Scan for the cell matching the given text and deliver its [X, Y] coordinate at center. 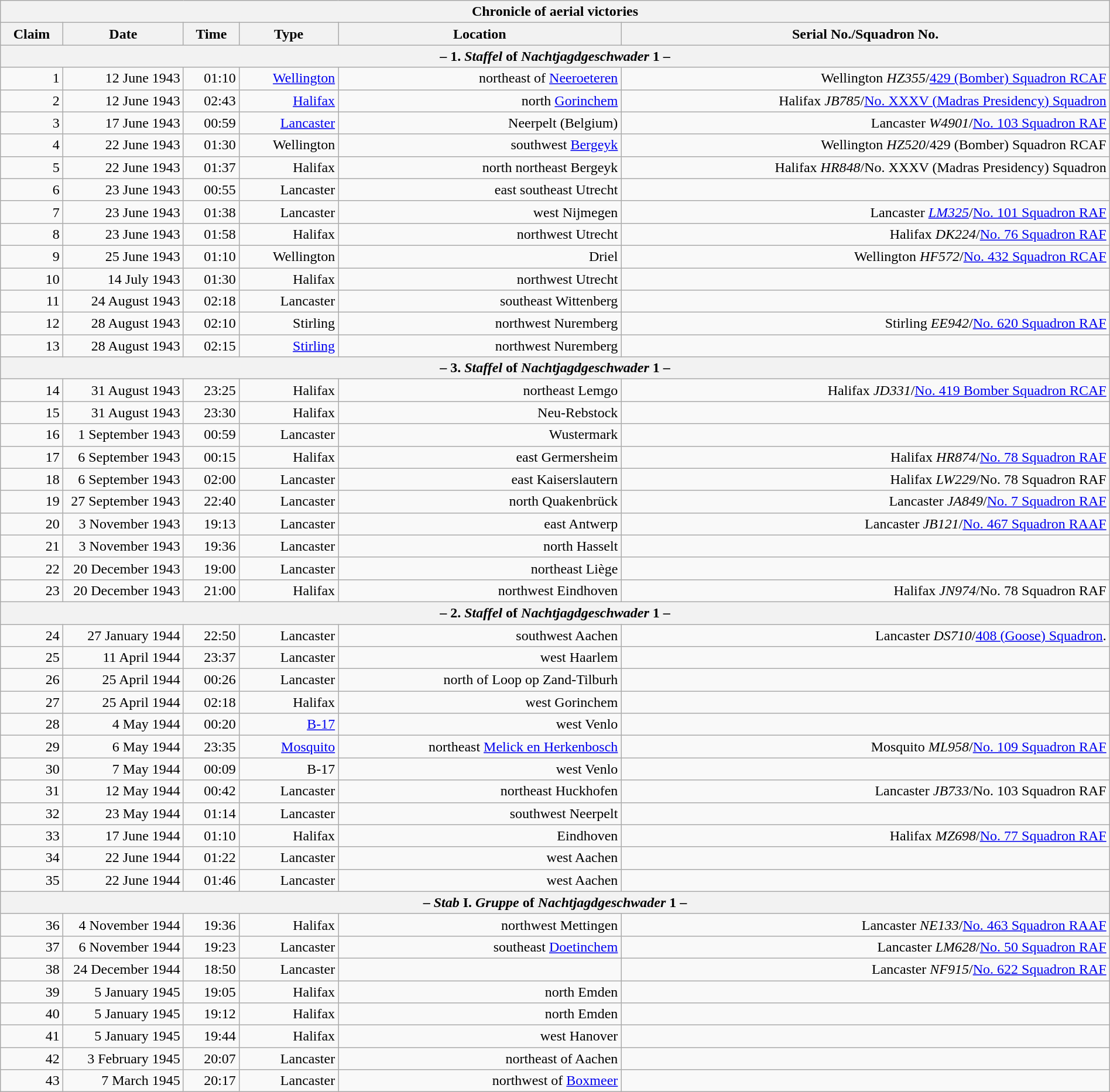
6 [32, 190]
14 July 1943 [123, 279]
7 March 1945 [123, 1081]
23:30 [211, 413]
29 [32, 747]
Serial No./Squadron No. [865, 34]
Wellington HZ520/429 (Bomber) Squadron RCAF [865, 145]
west Haarlem [480, 658]
northeast of Neeroeteren [480, 78]
10 [32, 279]
Stirling EE942/No. 620 Squadron RAF [865, 324]
14 [32, 390]
12 May 1944 [123, 791]
northeast of Aachen [480, 1059]
northeast Huckhofen [480, 791]
23:37 [211, 658]
Wellington HF572/No. 432 Squadron RCAF [865, 256]
east southeast Utrecht [480, 190]
23:25 [211, 390]
east Kaiserslautern [480, 479]
22:40 [211, 502]
19:05 [211, 992]
27 January 1944 [123, 635]
16 [32, 435]
11 [32, 301]
33 [32, 836]
Halifax HR874/No. 78 Squadron RAF [865, 457]
00:15 [211, 457]
Halifax JB785/No. XXXV (Madras Presidency) Squadron [865, 101]
24 [32, 635]
37 [32, 947]
Date [123, 34]
6 November 1944 [123, 947]
24 December 1944 [123, 969]
southwest Bergeyk [480, 145]
Lancaster JA849/No. 7 Squadron RAF [865, 502]
1 [32, 78]
36 [32, 925]
02:43 [211, 101]
21 [32, 546]
20 [32, 524]
22 [32, 568]
23:35 [211, 747]
27 September 1943 [123, 502]
Time [211, 34]
north Quakenbrück [480, 502]
27 [32, 702]
southeast Wittenberg [480, 301]
Claim [32, 34]
– Stab I. Gruppe of Nachtjagdgeschwader 1 – [555, 902]
20:07 [211, 1059]
Lancaster NF915/No. 622 Squadron RAF [865, 969]
– 2. Staffel of Nachtjagdgeschwader 1 – [555, 613]
southwest Aachen [480, 635]
north of Loop op Zand-Tilburh [480, 680]
Halifax LW229/No. 78 Squadron RAF [865, 479]
23 May 1944 [123, 813]
25 [32, 658]
Lancaster JB733/No. 103 Squadron RAF [865, 791]
42 [32, 1059]
19:00 [211, 568]
02:10 [211, 324]
00:20 [211, 724]
southwest Neerpelt [480, 813]
4 November 1944 [123, 925]
Eindhoven [480, 836]
35 [32, 880]
southeast Doetinchem [480, 947]
northwest Mettingen [480, 925]
00:26 [211, 680]
Lancaster LM628/No. 50 Squadron RAF [865, 947]
Halifax JD331/No. 419 Bomber Squadron RCAF [865, 390]
21:00 [211, 590]
20:17 [211, 1081]
Chronicle of aerial victories [555, 12]
13 [32, 346]
Mosquito ML958/No. 109 Squadron RAF [865, 747]
11 April 1944 [123, 658]
40 [32, 1014]
Neerpelt (Belgium) [480, 123]
31 [32, 791]
– 3. Staffel of Nachtjagdgeschwader 1 – [555, 368]
Wellington HZ355/429 (Bomber) Squadron RCAF [865, 78]
30 [32, 769]
3 February 1945 [123, 1059]
15 [32, 413]
18:50 [211, 969]
24 August 1943 [123, 301]
Mosquito [288, 747]
00:42 [211, 791]
Lancaster NE133/No. 463 Squadron RAAF [865, 925]
32 [32, 813]
west Nijmegen [480, 212]
02:15 [211, 346]
8 [32, 234]
north Gorinchem [480, 101]
28 [32, 724]
west Hanover [480, 1036]
Halifax JN974/No. 78 Squadron RAF [865, 590]
west Gorinchem [480, 702]
43 [32, 1081]
5 [32, 167]
Type [288, 34]
northeast Melick en Herkenbosch [480, 747]
17 [32, 457]
00:55 [211, 190]
01:46 [211, 880]
22:50 [211, 635]
northeast Lemgo [480, 390]
Lancaster W4901/No. 103 Squadron RAF [865, 123]
17 June 1943 [123, 123]
2 [32, 101]
34 [32, 858]
Neu-Rebstock [480, 413]
north Hasselt [480, 546]
4 [32, 145]
Halifax HR848/No. XXXV (Madras Presidency) Squadron [865, 167]
3 [32, 123]
25 June 1943 [123, 256]
east Antwerp [480, 524]
01:14 [211, 813]
northwest Eindhoven [480, 590]
38 [32, 969]
19:23 [211, 947]
01:58 [211, 234]
39 [32, 992]
19:12 [211, 1014]
23 [32, 590]
19:44 [211, 1036]
northwest of Boxmeer [480, 1081]
Location [480, 34]
Driel [480, 256]
12 [32, 324]
41 [32, 1036]
02:00 [211, 479]
7 May 1944 [123, 769]
18 [32, 479]
00:09 [211, 769]
6 May 1944 [123, 747]
Halifax MZ698/No. 77 Squadron RAF [865, 836]
7 [32, 212]
4 May 1944 [123, 724]
26 [32, 680]
19:13 [211, 524]
– 1. Staffel of Nachtjagdgeschwader 1 – [555, 56]
01:22 [211, 858]
01:38 [211, 212]
9 [32, 256]
01:37 [211, 167]
Lancaster DS710/408 (Goose) Squadron. [865, 635]
Lancaster LM325/No. 101 Squadron RAF [865, 212]
east Germersheim [480, 457]
19 [32, 502]
17 June 1944 [123, 836]
1 September 1943 [123, 435]
north northeast Bergeyk [480, 167]
Wustermark [480, 435]
Halifax DK224/No. 76 Squadron RAF [865, 234]
northeast Liège [480, 568]
Lancaster JB121/No. 467 Squadron RAAF [865, 524]
